Identify which cell holds the provided text, then report its [X, Y] central coordinate. 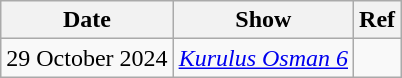
Ref [378, 20]
Date [87, 20]
Kurulus Osman 6 [263, 58]
Show [263, 20]
29 October 2024 [87, 58]
